Capture the cell that displays the provided text and extract its [X, Y] central coordinate. 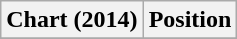
Position [190, 20]
Chart (2014) [72, 20]
